Pinpoint the cell where the given text exists, returning its (x, y) midpoint coordinate. 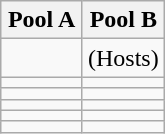
Pool B (123, 20)
Pool A (42, 20)
(Hosts) (123, 58)
